Detect which cell encompasses the target text, then output its (X, Y) center coordinate. 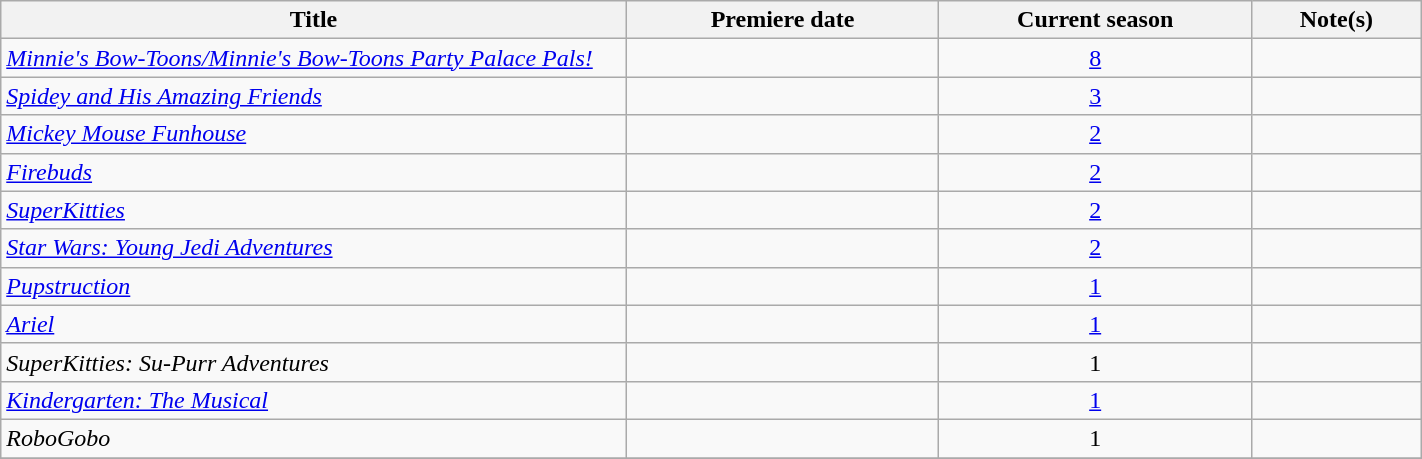
Minnie's Bow-Toons/Minnie's Bow-Toons Party Palace Pals! (314, 58)
SuperKitties: Su-Purr Adventures (314, 362)
RoboGobo (314, 438)
Premiere date (782, 20)
Star Wars: Young Jedi Adventures (314, 248)
Firebuds (314, 172)
Mickey Mouse Funhouse (314, 134)
Title (314, 20)
Ariel (314, 324)
3 (1096, 96)
8 (1096, 58)
Current season (1096, 20)
Pupstruction (314, 286)
SuperKitties (314, 210)
Kindergarten: The Musical (314, 400)
Spidey and His Amazing Friends (314, 96)
Note(s) (1337, 20)
